Return [x, y] of the center of cell containing provided text 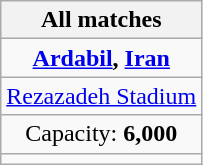
Rezazadeh Stadium [102, 96]
All matches [102, 20]
Ardabil, Iran [102, 58]
Capacity: 6,000 [102, 134]
